Search for the cell housing the specified text and yield its [x, y] center coordinate. 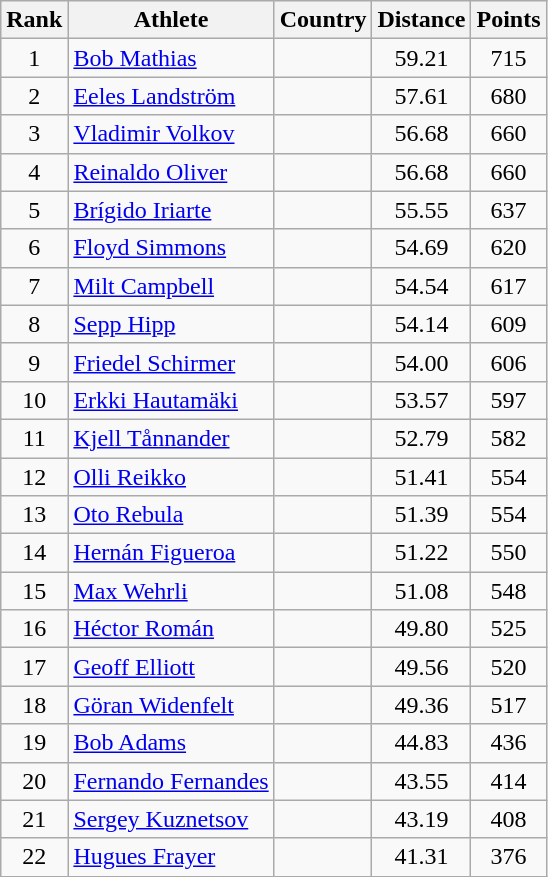
Eeles Landström [171, 96]
8 [34, 324]
16 [34, 629]
Hugues Frayer [171, 857]
53.57 [422, 400]
54.14 [422, 324]
Athlete [171, 20]
Göran Widenfelt [171, 705]
Héctor Román [171, 629]
9 [34, 362]
Country [323, 20]
Sepp Hipp [171, 324]
41.31 [422, 857]
414 [508, 781]
51.22 [422, 553]
21 [34, 819]
Bob Mathias [171, 58]
436 [508, 743]
376 [508, 857]
Sergey Kuznetsov [171, 819]
715 [508, 58]
Milt Campbell [171, 286]
6 [34, 248]
49.56 [422, 667]
550 [508, 553]
54.69 [422, 248]
7 [34, 286]
54.00 [422, 362]
49.36 [422, 705]
Rank [34, 20]
5 [34, 210]
606 [508, 362]
18 [34, 705]
4 [34, 172]
15 [34, 591]
582 [508, 438]
Erkki Hautamäki [171, 400]
55.55 [422, 210]
49.80 [422, 629]
620 [508, 248]
51.41 [422, 477]
19 [34, 743]
59.21 [422, 58]
12 [34, 477]
11 [34, 438]
3 [34, 134]
Fernando Fernandes [171, 781]
51.39 [422, 515]
Brígido Iriarte [171, 210]
52.79 [422, 438]
Oto Rebula [171, 515]
Geoff Elliott [171, 667]
Friedel Schirmer [171, 362]
57.61 [422, 96]
Max Wehrli [171, 591]
Bob Adams [171, 743]
525 [508, 629]
Hernán Figueroa [171, 553]
Kjell Tånnander [171, 438]
13 [34, 515]
408 [508, 819]
Points [508, 20]
17 [34, 667]
43.19 [422, 819]
51.08 [422, 591]
2 [34, 96]
Reinaldo Oliver [171, 172]
597 [508, 400]
Vladimir Volkov [171, 134]
617 [508, 286]
520 [508, 667]
10 [34, 400]
Distance [422, 20]
Olli Reikko [171, 477]
517 [508, 705]
609 [508, 324]
43.55 [422, 781]
14 [34, 553]
680 [508, 96]
54.54 [422, 286]
Floyd Simmons [171, 248]
548 [508, 591]
44.83 [422, 743]
20 [34, 781]
22 [34, 857]
1 [34, 58]
637 [508, 210]
